Detect which cell encompasses the target text, then output its [X, Y] center coordinate. 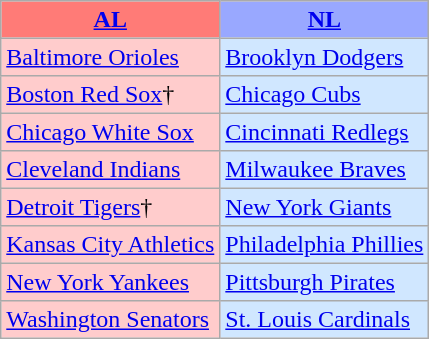
Pittsburgh Pirates [324, 282]
Chicago Cubs [324, 94]
Cincinnati Redlegs [324, 132]
New York Giants [324, 206]
Baltimore Orioles [110, 56]
Boston Red Sox† [110, 94]
Detroit Tigers† [110, 206]
NL [324, 20]
New York Yankees [110, 282]
Kansas City Athletics [110, 244]
AL [110, 20]
Washington Senators [110, 318]
Philadelphia Phillies [324, 244]
St. Louis Cardinals [324, 318]
Brooklyn Dodgers [324, 56]
Chicago White Sox [110, 132]
Milwaukee Braves [324, 170]
Cleveland Indians [110, 170]
